For the text-containing cell, return its midpoint in [X, Y] coordinate format. 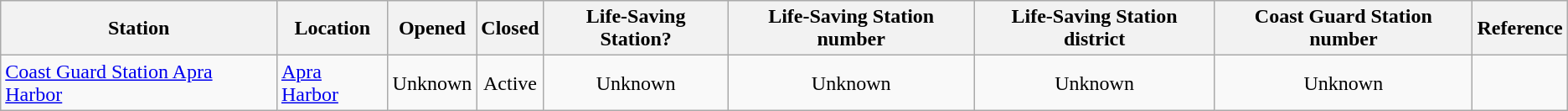
Closed [510, 29]
Apra Harbor [332, 82]
Coast Guard Station Apra Harbor [139, 82]
Life-Saving Station district [1094, 29]
Coast Guard Station number [1344, 29]
Reference [1519, 29]
Opened [432, 29]
Location [332, 29]
Active [510, 82]
Life-Saving Station number [851, 29]
Station [139, 29]
Life-Saving Station? [636, 29]
